For the text-containing cell, return its midpoint in (X, Y) coordinate format. 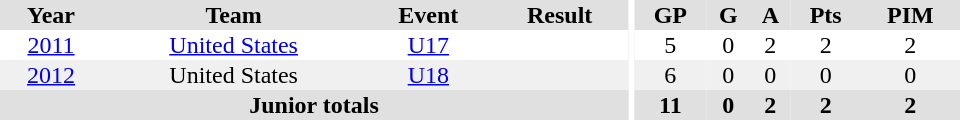
5 (670, 45)
GP (670, 15)
Team (234, 15)
Junior totals (314, 105)
2011 (51, 45)
U17 (428, 45)
11 (670, 105)
Event (428, 15)
Pts (826, 15)
2012 (51, 75)
A (770, 15)
G (728, 15)
Result (560, 15)
U18 (428, 75)
6 (670, 75)
Year (51, 15)
PIM (910, 15)
